Determine the [x, y] coordinate at the center of the cell enclosing the given text.  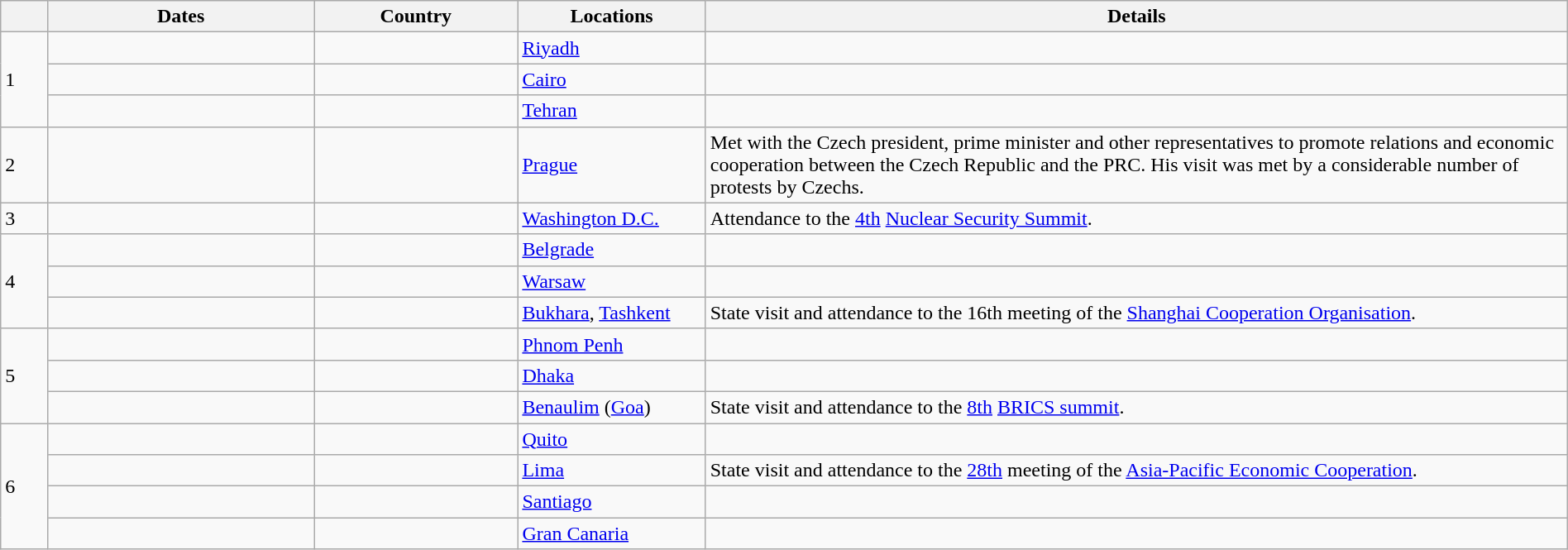
Tehran [612, 111]
5 [25, 375]
4 [25, 281]
Locations [612, 17]
Washington D.C. [612, 218]
1 [25, 79]
Dhaka [612, 375]
State visit and attendance to the 16th meeting of the Shanghai Cooperation Organisation. [1136, 313]
Bukhara, Tashkent [612, 313]
2 [25, 165]
3 [25, 218]
Cairo [612, 79]
Gran Canaria [612, 533]
Dates [181, 17]
Prague [612, 165]
State visit and attendance to the 28th meeting of the Asia-Pacific Economic Cooperation. [1136, 471]
6 [25, 486]
Details [1136, 17]
Country [416, 17]
Belgrade [612, 250]
State visit and attendance to the 8th BRICS summit. [1136, 407]
Warsaw [612, 281]
Benaulim (Goa) [612, 407]
Lima [612, 471]
Riyadh [612, 48]
Phnom Penh [612, 344]
Attendance to the 4th Nuclear Security Summit. [1136, 218]
Santiago [612, 502]
Quito [612, 439]
